Detect which cell encompasses the target text, then output its [X, Y] center coordinate. 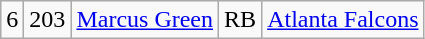
Marcus Green [145, 20]
Atlanta Falcons [343, 20]
RB [240, 20]
6 [12, 20]
203 [48, 20]
